Return [x, y] of the center of cell containing provided text 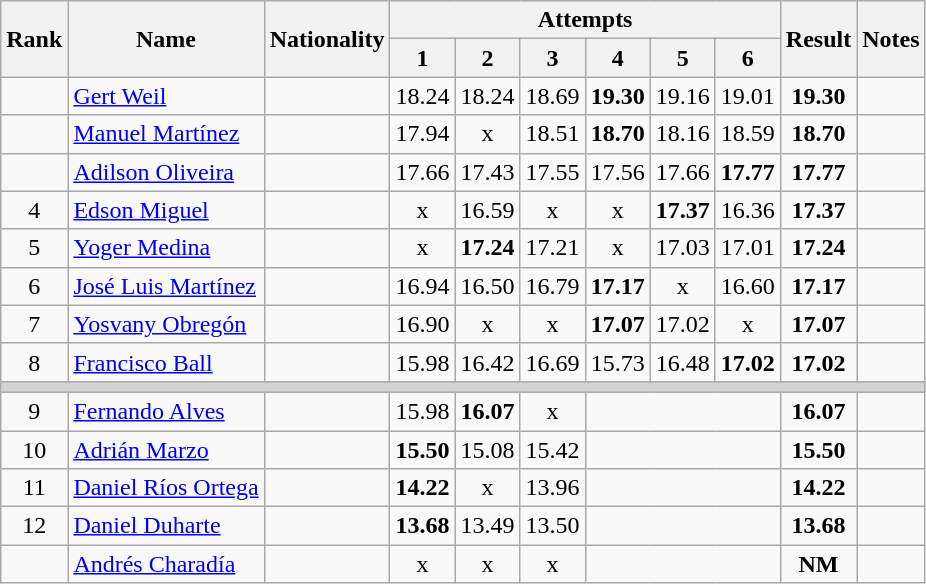
16.79 [552, 286]
Manuel Martínez [166, 134]
17.56 [618, 172]
13.49 [488, 526]
Daniel Duharte [166, 526]
Adilson Oliveira [166, 172]
19.01 [748, 96]
16.60 [748, 286]
17.43 [488, 172]
16.36 [748, 210]
Francisco Ball [166, 362]
Yosvany Obregón [166, 324]
11 [34, 488]
Gert Weil [166, 96]
9 [34, 411]
13.50 [552, 526]
17.01 [748, 248]
10 [34, 449]
17.55 [552, 172]
16.42 [488, 362]
17.21 [552, 248]
15.73 [618, 362]
Andrés Charadía [166, 564]
Daniel Ríos Ortega [166, 488]
12 [34, 526]
16.59 [488, 210]
17.03 [682, 248]
18.51 [552, 134]
19.16 [682, 96]
18.69 [552, 96]
15.08 [488, 449]
18.59 [748, 134]
17.94 [422, 134]
15.42 [552, 449]
16.69 [552, 362]
Edson Miguel [166, 210]
Notes [891, 39]
José Luis Martínez [166, 286]
1 [422, 58]
Rank [34, 39]
2 [488, 58]
16.90 [422, 324]
16.94 [422, 286]
Name [166, 39]
13.96 [552, 488]
8 [34, 362]
16.50 [488, 286]
Adrián Marzo [166, 449]
Nationality [327, 39]
18.16 [682, 134]
16.48 [682, 362]
Result [818, 39]
NM [818, 564]
Fernando Alves [166, 411]
7 [34, 324]
Yoger Medina [166, 248]
3 [552, 58]
Attempts [585, 20]
